Extract the [X, Y] coordinate from the center of the cell holding the provided text.  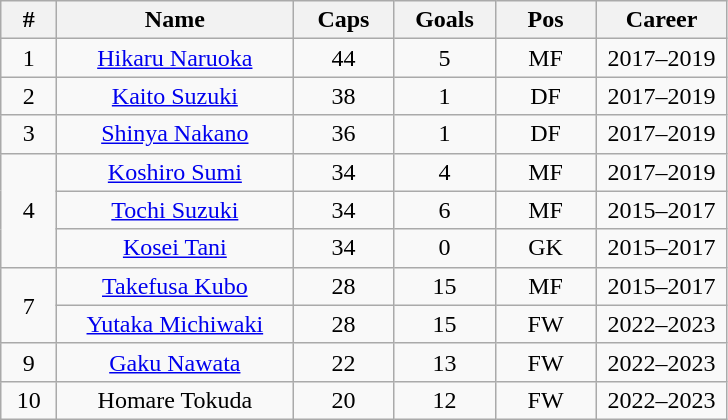
Kaito Suzuki [175, 96]
Tochi Suzuki [175, 210]
36 [344, 134]
# [29, 20]
Career [662, 20]
7 [29, 305]
9 [29, 362]
Yutaka Michiwaki [175, 324]
Caps [344, 20]
Homare Tokuda [175, 400]
0 [444, 248]
Koshiro Sumi [175, 172]
GK [546, 248]
Shinya Nakano [175, 134]
2 [29, 96]
22 [344, 362]
Takefusa Kubo [175, 286]
Pos [546, 20]
Gaku Nawata [175, 362]
20 [344, 400]
Name [175, 20]
13 [444, 362]
6 [444, 210]
Goals [444, 20]
12 [444, 400]
Hikaru Naruoka [175, 58]
3 [29, 134]
44 [344, 58]
38 [344, 96]
5 [444, 58]
10 [29, 400]
Kosei Tani [175, 248]
